Find where the given text appears and provide that cell's center as (x, y) coordinate. 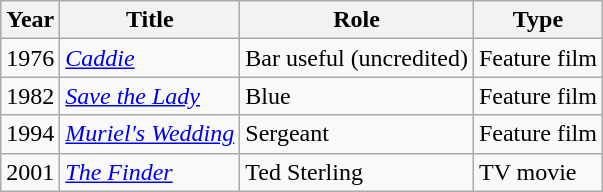
2001 (30, 172)
Caddie (150, 58)
Title (150, 20)
The Finder (150, 172)
Sergeant (357, 134)
TV movie (538, 172)
Role (357, 20)
Save the Lady (150, 96)
Blue (357, 96)
Muriel's Wedding (150, 134)
1976 (30, 58)
1994 (30, 134)
Year (30, 20)
Ted Sterling (357, 172)
Type (538, 20)
Bar useful (uncredited) (357, 58)
1982 (30, 96)
